Capture the cell that displays the provided text and extract its [x, y] central coordinate. 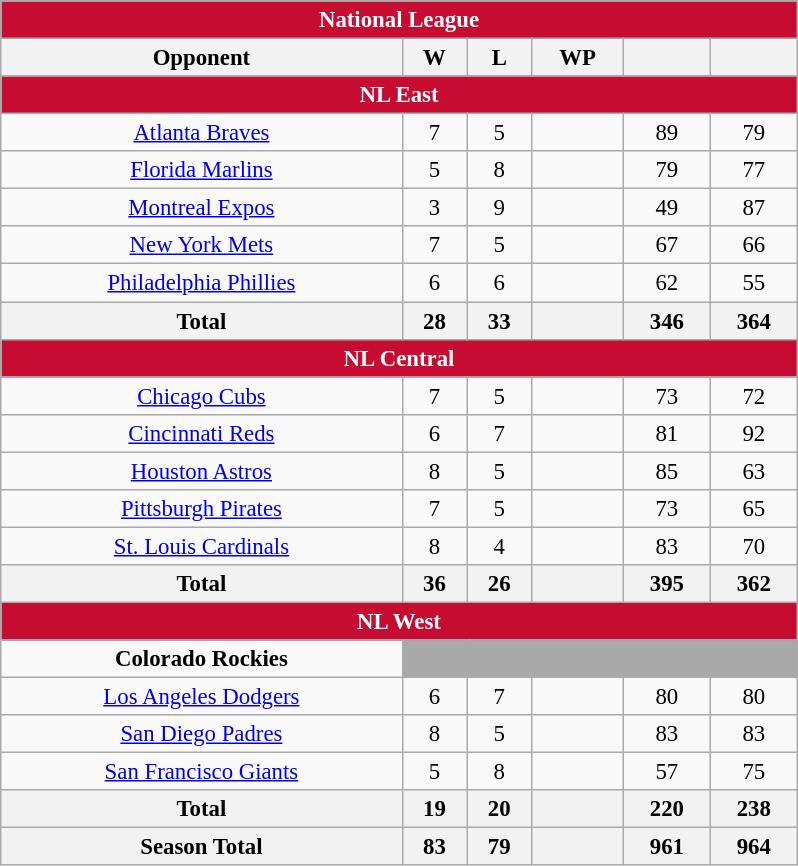
220 [666, 809]
20 [500, 809]
33 [500, 321]
Opponent [202, 57]
Chicago Cubs [202, 396]
Pittsburgh Pirates [202, 508]
36 [434, 584]
L [500, 57]
Colorado Rockies [202, 659]
964 [754, 847]
Los Angeles Dodgers [202, 696]
67 [666, 245]
9 [500, 208]
19 [434, 809]
395 [666, 584]
NL East [399, 95]
3 [434, 208]
77 [754, 170]
Houston Astros [202, 471]
70 [754, 546]
364 [754, 321]
Season Total [202, 847]
362 [754, 584]
28 [434, 321]
65 [754, 508]
National League [399, 20]
St. Louis Cardinals [202, 546]
49 [666, 208]
85 [666, 471]
89 [666, 133]
26 [500, 584]
Cincinnati Reds [202, 433]
WP [578, 57]
4 [500, 546]
Atlanta Braves [202, 133]
87 [754, 208]
75 [754, 772]
72 [754, 396]
238 [754, 809]
81 [666, 433]
346 [666, 321]
57 [666, 772]
961 [666, 847]
San Diego Padres [202, 734]
San Francisco Giants [202, 772]
New York Mets [202, 245]
Philadelphia Phillies [202, 283]
62 [666, 283]
92 [754, 433]
Montreal Expos [202, 208]
Florida Marlins [202, 170]
66 [754, 245]
NL Central [399, 358]
W [434, 57]
NL West [399, 621]
63 [754, 471]
55 [754, 283]
